Detect which cell encompasses the target text, then output its [x, y] center coordinate. 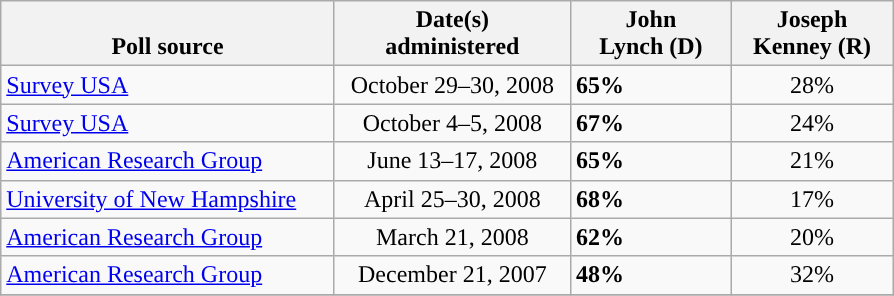
Poll source [168, 34]
JosephKenney (R) [812, 34]
20% [812, 237]
21% [812, 161]
32% [812, 275]
Date(s)administered [452, 34]
JohnLynch (D) [650, 34]
67% [650, 123]
December 21, 2007 [452, 275]
24% [812, 123]
17% [812, 199]
October 29–30, 2008 [452, 85]
October 4–5, 2008 [452, 123]
48% [650, 275]
April 25–30, 2008 [452, 199]
68% [650, 199]
University of New Hampshire [168, 199]
March 21, 2008 [452, 237]
June 13–17, 2008 [452, 161]
62% [650, 237]
28% [812, 85]
